Extract the (x, y) coordinate from the center of the cell holding the provided text.  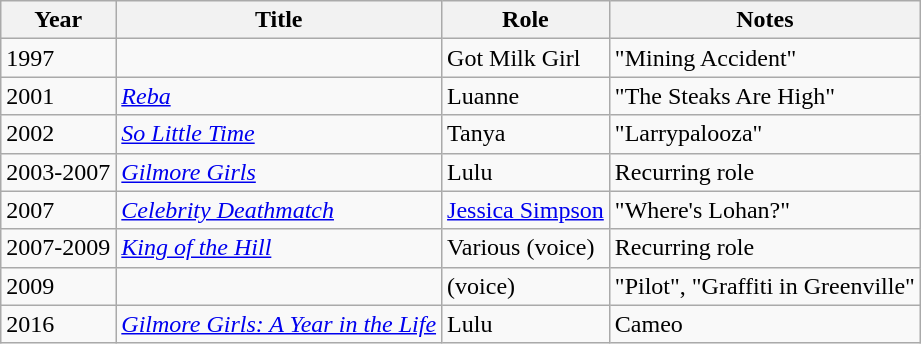
"Larrypalooza" (764, 134)
2016 (58, 324)
"Where's Lohan?" (764, 210)
(voice) (526, 286)
"The Steaks Are High" (764, 96)
Jessica Simpson (526, 210)
Luanne (526, 96)
2007 (58, 210)
Role (526, 20)
King of the Hill (279, 248)
Cameo (764, 324)
Gilmore Girls (279, 172)
Celebrity Deathmatch (279, 210)
So Little Time (279, 134)
"Pilot", "Graffiti in Greenville" (764, 286)
Various (voice) (526, 248)
Notes (764, 20)
2001 (58, 96)
1997 (58, 58)
Got Milk Girl (526, 58)
2009 (58, 286)
2007-2009 (58, 248)
Title (279, 20)
2002 (58, 134)
2003-2007 (58, 172)
Gilmore Girls: A Year in the Life (279, 324)
Year (58, 20)
"Mining Accident" (764, 58)
Tanya (526, 134)
Reba (279, 96)
